Provide the (X, Y) coordinate of the cell's center where the given text is located.  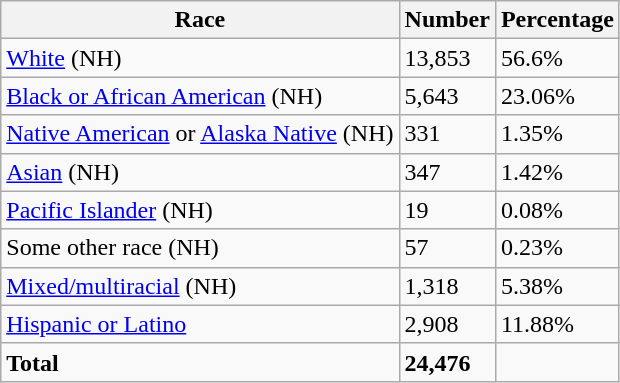
Total (200, 362)
Percentage (557, 20)
347 (447, 172)
56.6% (557, 58)
13,853 (447, 58)
Mixed/multiracial (NH) (200, 286)
331 (447, 134)
1.35% (557, 134)
5.38% (557, 286)
Asian (NH) (200, 172)
Black or African American (NH) (200, 96)
0.08% (557, 210)
Race (200, 20)
5,643 (447, 96)
11.88% (557, 324)
57 (447, 248)
White (NH) (200, 58)
19 (447, 210)
Pacific Islander (NH) (200, 210)
23.06% (557, 96)
1,318 (447, 286)
2,908 (447, 324)
Native American or Alaska Native (NH) (200, 134)
1.42% (557, 172)
Hispanic or Latino (200, 324)
Number (447, 20)
Some other race (NH) (200, 248)
24,476 (447, 362)
0.23% (557, 248)
